Output the (X, Y) coordinate of the center of the cell containing the given text.  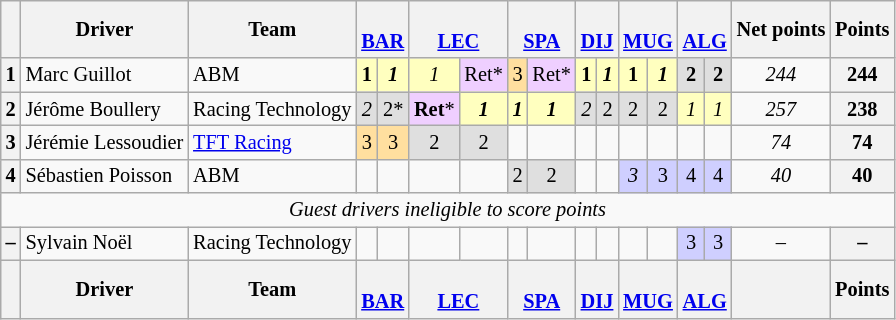
Marc Guillot (105, 75)
Jérôme Boullery (105, 109)
Net points (782, 29)
Guest drivers ineligible to score points (448, 210)
Sylvain Noël (105, 243)
TFT Racing (272, 142)
Sébastien Poisson (105, 176)
Jérémie Lessoudier (105, 142)
238 (862, 109)
257 (782, 109)
2* (393, 109)
